Identify which cell holds the provided text, then report its [x, y] central coordinate. 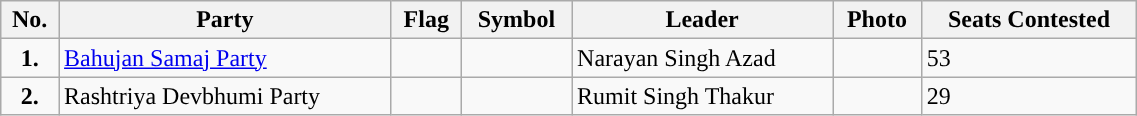
53 [1029, 58]
29 [1029, 96]
No. [30, 20]
Seats Contested [1029, 20]
Rumit Singh Thakur [702, 96]
1. [30, 58]
2. [30, 96]
Party [226, 20]
Photo [877, 20]
Flag [426, 20]
Rashtriya Devbhumi Party [226, 96]
Narayan Singh Azad [702, 58]
Leader [702, 20]
Symbol [516, 20]
Bahujan Samaj Party [226, 58]
